Detect which cell encompasses the target text, then output its [x, y] center coordinate. 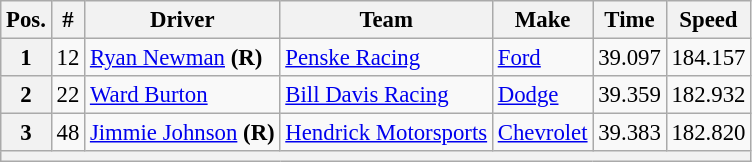
Make [542, 20]
39.359 [630, 95]
39.383 [630, 133]
Chevrolet [542, 133]
1 [26, 58]
3 [26, 133]
Bill Davis Racing [386, 95]
39.097 [630, 58]
22 [68, 95]
182.932 [708, 95]
Ford [542, 58]
2 [26, 95]
Ward Burton [182, 95]
Jimmie Johnson (R) [182, 133]
12 [68, 58]
182.820 [708, 133]
Ryan Newman (R) [182, 58]
Time [630, 20]
Dodge [542, 95]
48 [68, 133]
184.157 [708, 58]
Speed [708, 20]
Driver [182, 20]
Team [386, 20]
Penske Racing [386, 58]
Pos. [26, 20]
# [68, 20]
Hendrick Motorsports [386, 133]
